Find where the given text appears and provide that cell's center as [X, Y] coordinate. 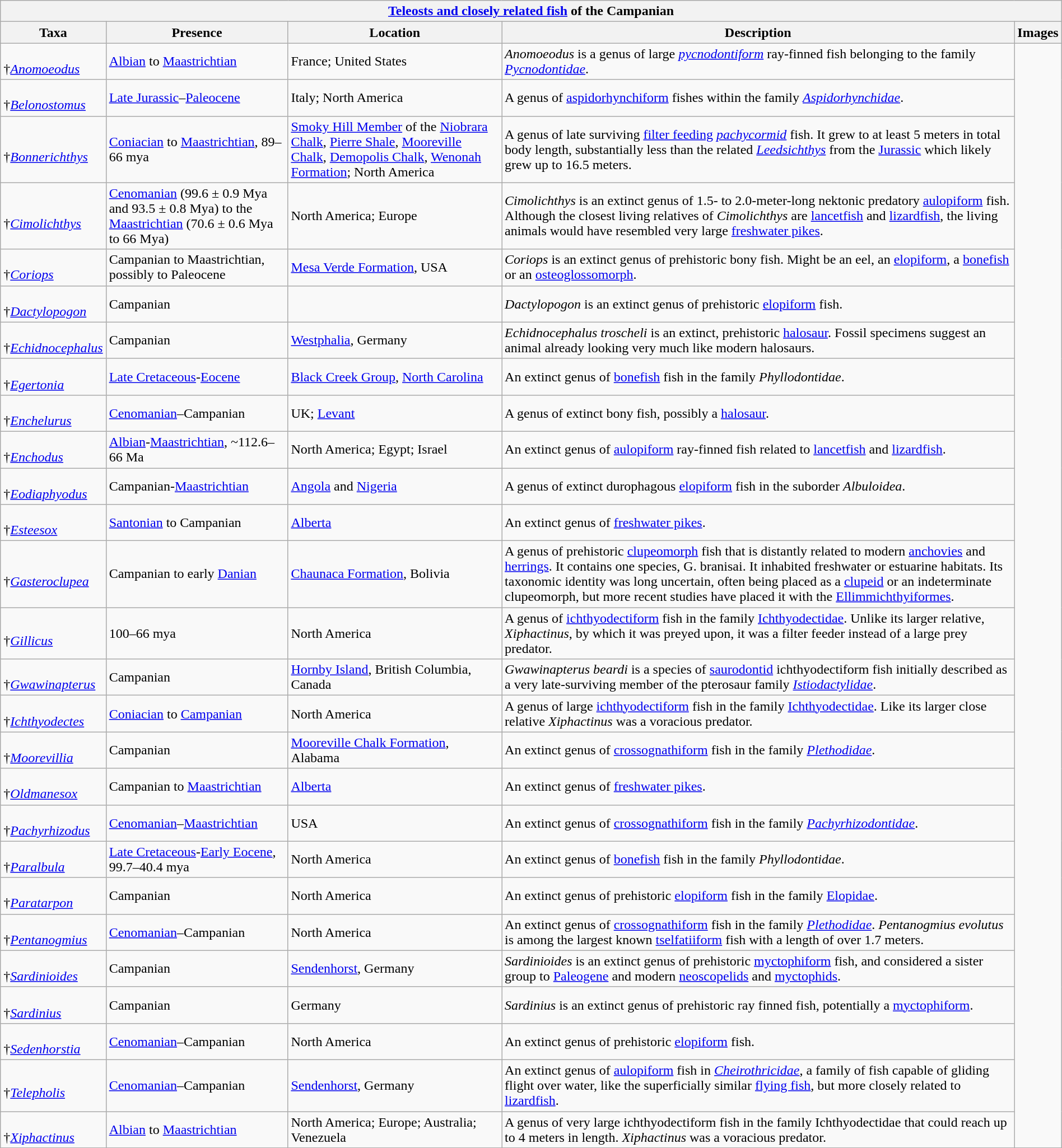
†Paralbula [53, 859]
Westphalia, Germany [395, 340]
An extinct genus of crossognathiform fish in the family Plethodidae. [758, 750]
Late Cretaceous-Early Eocene, 99.7–40.4 mya [197, 859]
†Coriops [53, 268]
†Gwawinapterus [53, 678]
Images [1038, 32]
Germany [395, 1005]
An extinct genus of prehistoric elopiform fish. [758, 1042]
North America; Europe [395, 216]
Anomoeodus is a genus of large pycnodontiform ray-finned fish belonging to the family Pycnodontidae. [758, 62]
A genus of aspidorhynchiform fishes within the family Aspidorhynchidae. [758, 97]
†Anomoeodus [53, 62]
Cenomanian (99.6 ± 0.9 Mya and 93.5 ± 0.8 Mya) to the Maastrichtian (70.6 ± 0.6 Mya to 66 Mya) [197, 216]
†Dactylopogon [53, 304]
†Pachyrhizodus [53, 823]
Italy; North America [395, 97]
Taxa [53, 32]
A genus of extinct durophagous elopiform fish in the suborder Albuloidea. [758, 486]
USA [395, 823]
Coniacian to Campanian [197, 713]
Mooreville Chalk Formation, Alabama [395, 750]
Cenomanian–Maastrichtian [197, 823]
Hornby Island, British Columbia, Canada [395, 678]
Presence [197, 32]
An extinct genus of prehistoric elopiform fish in the family Elopidae. [758, 896]
†Echidnocephalus [53, 340]
Teleosts and closely related fish of the Campanian [531, 11]
†Sardinioides [53, 969]
North America; Europe; Australia; Venezuela [395, 1129]
†Moorevillia [53, 750]
North America; Egypt; Israel [395, 449]
Santonian to Campanian [197, 523]
†Belonostomus [53, 97]
Smoky Hill Member of the Niobrara Chalk, Pierre Shale, Mooreville Chalk, Demopolis Chalk, Wenonah Formation; North America [395, 149]
†Gasteroclupea [53, 575]
†Paratarpon [53, 896]
†Sedenhorstia [53, 1042]
Campanian to Maastrichtian [197, 786]
Mesa Verde Formation, USA [395, 268]
Chaunaca Formation, Bolivia [395, 575]
Black Creek Group, North Carolina [395, 376]
†Bonnerichthys [53, 149]
Coriops is an extinct genus of prehistoric bony fish. Might be an eel, an elopiform, a bonefish or an osteoglossomorph. [758, 268]
Albian-Maastrichtian, ~112.6–66 Ma [197, 449]
An extinct genus of aulopiform ray-finned fish related to lancetfish and lizardfish. [758, 449]
Late Cretaceous-Eocene [197, 376]
Description [758, 32]
Angola and Nigeria [395, 486]
†Pentanogmius [53, 932]
UK; Levant [395, 413]
†Enchelurus [53, 413]
†Enchodus [53, 449]
Campanian-Maastrichtian [197, 486]
Coniacian to Maastrichtian, 89–66 mya [197, 149]
France; United States [395, 62]
Dactylopogon is an extinct genus of prehistoric elopiform fish. [758, 304]
†Egertonia [53, 376]
A genus of extinct bony fish, possibly a halosaur. [758, 413]
†Xiphactinus [53, 1129]
†Telepholis [53, 1085]
Campanian to Maastrichtian, possibly to Paleocene [197, 268]
100–66 mya [197, 633]
†Ichthyodectes [53, 713]
Echidnocephalus troscheli is an extinct, prehistoric halosaur. Fossil specimens suggest an animal already looking very much like modern halosaurs. [758, 340]
An extinct genus of crossognathiform fish in the family Pachyrhizodontidae. [758, 823]
Sardinioides is an extinct genus of prehistoric myctophiform fish, and considered a sister group to Paleogene and modern neoscopelids and myctophids. [758, 969]
†Esteesox [53, 523]
Location [395, 32]
†Oldmanesox [53, 786]
A genus of large ichthyodectiform fish in the family Ichthyodectidae. Like its larger close relative Xiphactinus was a voracious predator. [758, 713]
Sardinius is an extinct genus of prehistoric ray finned fish, potentially a myctophiform. [758, 1005]
†Gillicus [53, 633]
Late Jurassic–Paleocene [197, 97]
†Eodiaphyodus [53, 486]
†Sardinius [53, 1005]
Campanian to early Danian [197, 575]
†Cimolichthys [53, 216]
